Search for the cell housing the specified text and yield its [x, y] center coordinate. 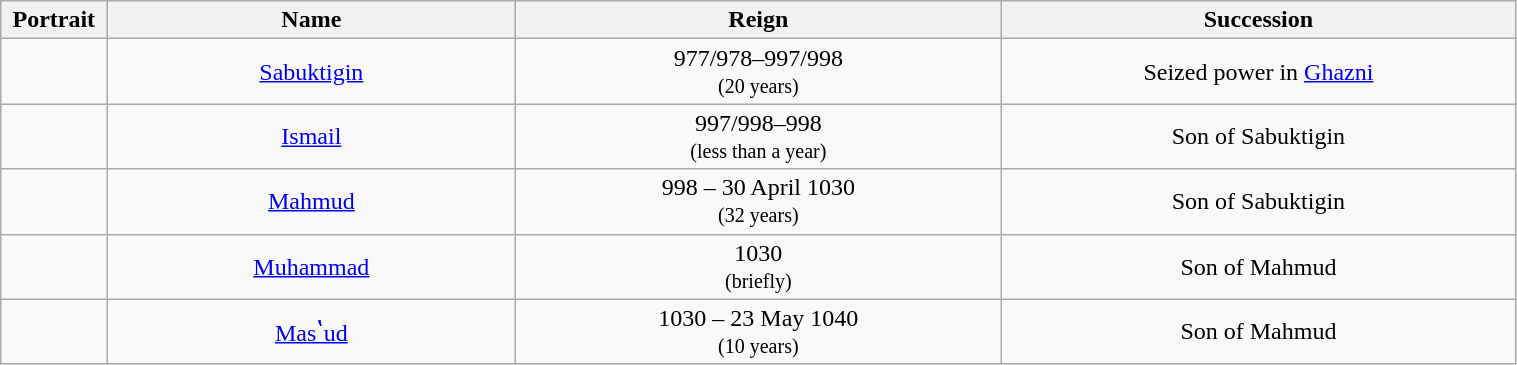
Ismail [312, 136]
998 – 30 April 1030(32 years) [758, 202]
1030(briefly) [758, 266]
Portrait [54, 20]
Mahmud [312, 202]
977/978–997/998(20 years) [758, 72]
1030 – 23 May 1040(10 years) [758, 332]
Reign [758, 20]
Succession [1258, 20]
Sabuktigin [312, 72]
Masʽud [312, 332]
997/998–998(less than a year) [758, 136]
Name [312, 20]
Seized power in Ghazni [1258, 72]
Muhammad [312, 266]
